From the cell containing the given text, extract its center point as (x, y) coordinate. 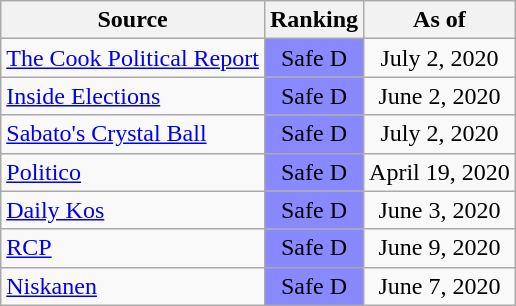
The Cook Political Report (133, 58)
Inside Elections (133, 96)
Ranking (314, 20)
April 19, 2020 (440, 172)
Sabato's Crystal Ball (133, 134)
Daily Kos (133, 210)
June 2, 2020 (440, 96)
As of (440, 20)
June 9, 2020 (440, 248)
June 3, 2020 (440, 210)
Niskanen (133, 286)
Source (133, 20)
RCP (133, 248)
June 7, 2020 (440, 286)
Politico (133, 172)
